Return the (X, Y) coordinate for the center point of the cell that contains the specified text.  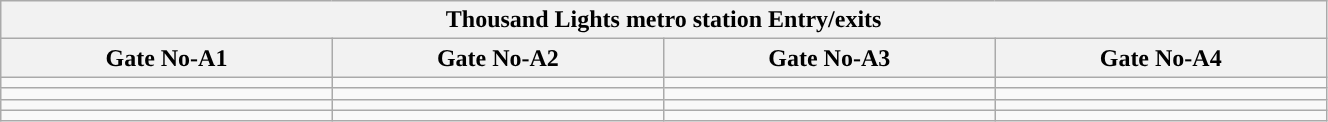
Gate No-A4 (1160, 58)
Thousand Lights metro station Entry/exits (664, 20)
Gate No-A3 (830, 58)
Gate No-A2 (498, 58)
Gate No-A1 (166, 58)
